Detect which cell encompasses the target text, then output its (x, y) center coordinate. 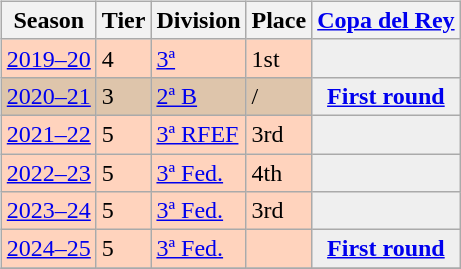
3ª (198, 58)
2022–23 (48, 173)
Place (279, 20)
1st (279, 58)
Division (198, 20)
2019–20 (48, 58)
2ª B (198, 96)
2023–24 (48, 211)
Copa del Rey (386, 20)
3ª RFEF (198, 134)
4th (279, 173)
2021–22 (48, 134)
3 (124, 96)
/ (279, 96)
2024–25 (48, 249)
4 (124, 58)
Tier (124, 20)
Season (48, 20)
2020–21 (48, 96)
